For the text-containing cell, return its midpoint in [X, Y] coordinate format. 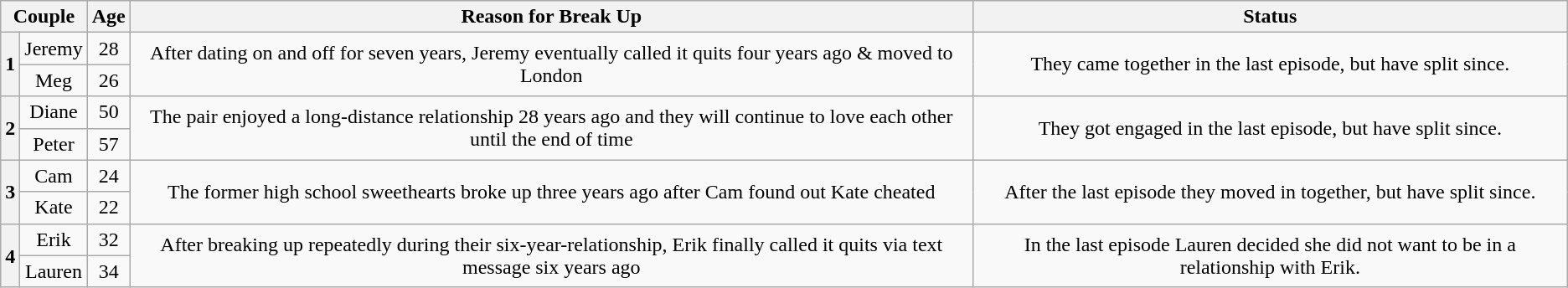
Meg [54, 80]
Couple [44, 17]
Erik [54, 239]
After the last episode they moved in together, but have split since. [1270, 192]
50 [109, 112]
28 [109, 49]
Kate [54, 208]
32 [109, 239]
After breaking up repeatedly during their six-year-relationship, Erik finally called it quits via text message six years ago [551, 255]
The former high school sweethearts broke up three years ago after Cam found out Kate cheated [551, 192]
They got engaged in the last episode, but have split since. [1270, 128]
Age [109, 17]
Status [1270, 17]
Jeremy [54, 49]
2 [10, 128]
1 [10, 64]
After dating on and off for seven years, Jeremy eventually called it quits four years ago & moved to London [551, 64]
Reason for Break Up [551, 17]
34 [109, 271]
Lauren [54, 271]
The pair enjoyed a long-distance relationship 28 years ago and they will continue to love each other until the end of time [551, 128]
Diane [54, 112]
They came together in the last episode, but have split since. [1270, 64]
26 [109, 80]
3 [10, 192]
Peter [54, 144]
In the last episode Lauren decided she did not want to be in a relationship with Erik. [1270, 255]
57 [109, 144]
22 [109, 208]
24 [109, 176]
4 [10, 255]
Cam [54, 176]
